Locate the cell with the specified text and output its (x, y) center coordinate. 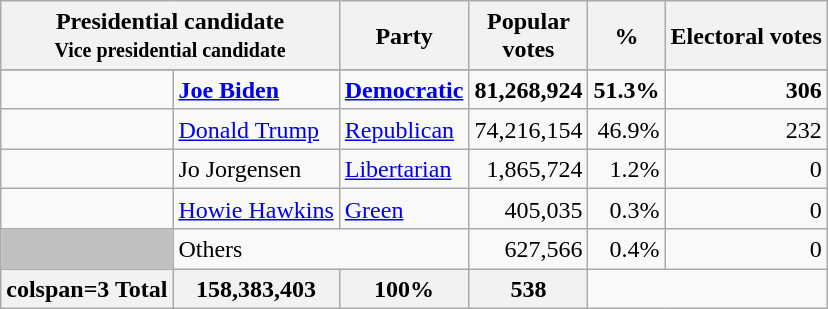
Democratic (404, 89)
Electoral votes (746, 36)
Popularvotes (528, 36)
Republican (404, 129)
Libertarian (404, 169)
Green (404, 209)
51.3% (626, 89)
Donald Trump (256, 129)
1,865,724 (528, 169)
Others (321, 249)
Joe Biden (256, 89)
46.9% (626, 129)
627,566 (528, 249)
Party (404, 36)
158,383,403 (256, 289)
Howie Hawkins (256, 209)
81,268,924 (528, 89)
538 (528, 289)
232 (746, 129)
306 (746, 89)
colspan=3 Total (87, 289)
100% (404, 289)
0.4% (626, 249)
405,035 (528, 209)
Jo Jorgensen (256, 169)
74,216,154 (528, 129)
0.3% (626, 209)
Presidential candidateVice presidential candidate (170, 36)
1.2% (626, 169)
% (626, 36)
